Detect which cell encompasses the target text, then output its (X, Y) center coordinate. 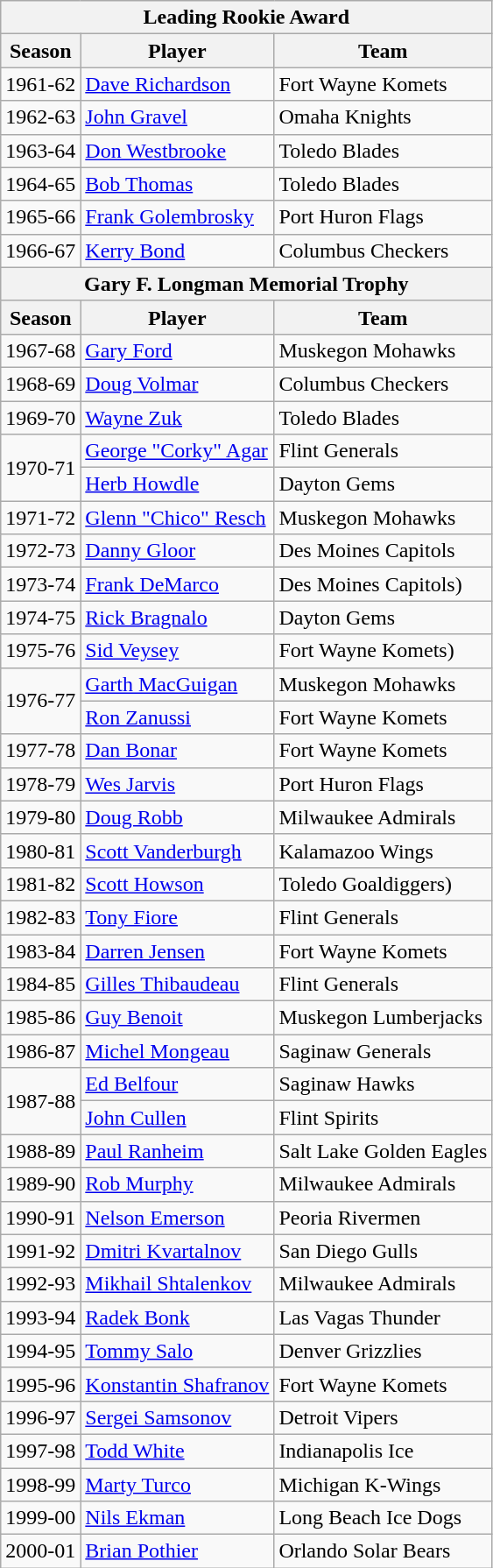
1973-74 (40, 584)
Flint Spirits (384, 1118)
Gary Ford (177, 350)
1995-96 (40, 1384)
Saginaw Hawks (384, 1084)
Todd White (177, 1451)
Ron Zanussi (177, 717)
1980-81 (40, 851)
1994-95 (40, 1351)
1986-87 (40, 1051)
1993-94 (40, 1317)
Tony Fiore (177, 917)
1988-89 (40, 1151)
Paul Ranheim (177, 1151)
1985-86 (40, 1018)
1991-92 (40, 1251)
Dan Bonar (177, 751)
1977-78 (40, 751)
1972-73 (40, 551)
George "Corky" Agar (177, 451)
Peoria Rivermen (384, 1218)
1974-75 (40, 618)
Muskegon Lumberjacks (384, 1018)
Rick Bragnalo (177, 618)
Kerry Bond (177, 251)
Scott Vanderburgh (177, 851)
Darren Jensen (177, 950)
1964-65 (40, 184)
Dave Richardson (177, 84)
1966-67 (40, 251)
Garth MacGuigan (177, 684)
1975-76 (40, 651)
John Gravel (177, 117)
Gilles Thibaudeau (177, 985)
1990-91 (40, 1218)
Denver Grizzlies (384, 1351)
1965-66 (40, 217)
1999-00 (40, 1518)
Orlando Solar Bears (384, 1551)
Kalamazoo Wings (384, 851)
1968-69 (40, 384)
1987-88 (40, 1101)
Guy Benoit (177, 1018)
Toledo Goaldiggers) (384, 884)
Leading Rookie Award (247, 18)
1981-82 (40, 884)
San Diego Gulls (384, 1251)
Indianapolis Ice (384, 1451)
Saginaw Generals (384, 1051)
Don Westbrooke (177, 151)
Doug Volmar (177, 384)
1970-71 (40, 468)
1978-79 (40, 784)
Sid Veysey (177, 651)
Ed Belfour (177, 1084)
1982-83 (40, 917)
Frank Golembrosky (177, 217)
1979-80 (40, 817)
Danny Gloor (177, 551)
Nils Ekman (177, 1518)
1976-77 (40, 701)
Frank DeMarco (177, 584)
Salt Lake Golden Eagles (384, 1151)
Brian Pothier (177, 1551)
1996-97 (40, 1417)
Sergei Samsonov (177, 1417)
Omaha Knights (384, 117)
1967-68 (40, 350)
Gary F. Longman Memorial Trophy (247, 284)
Radek Bonk (177, 1317)
1983-84 (40, 950)
Konstantin Shafranov (177, 1384)
1989-90 (40, 1184)
Des Moines Capitols) (384, 584)
John Cullen (177, 1118)
Marty Turco (177, 1485)
Fort Wayne Komets) (384, 651)
Las Vagas Thunder (384, 1317)
1971-72 (40, 518)
1963-64 (40, 151)
Herb Howdle (177, 484)
Long Beach Ice Dogs (384, 1518)
2000-01 (40, 1551)
Wayne Zuk (177, 418)
Michigan K-Wings (384, 1485)
Scott Howson (177, 884)
Dmitri Kvartalnov (177, 1251)
1992-93 (40, 1284)
1997-98 (40, 1451)
Nelson Emerson (177, 1218)
Detroit Vipers (384, 1417)
1984-85 (40, 985)
Michel Mongeau (177, 1051)
Wes Jarvis (177, 784)
Bob Thomas (177, 184)
Tommy Salo (177, 1351)
Glenn "Chico" Resch (177, 518)
1998-99 (40, 1485)
Rob Murphy (177, 1184)
1961-62 (40, 84)
Des Moines Capitols (384, 551)
1962-63 (40, 117)
Mikhail Shtalenkov (177, 1284)
Doug Robb (177, 817)
1969-70 (40, 418)
